Detect which cell encompasses the target text, then output its (X, Y) center coordinate. 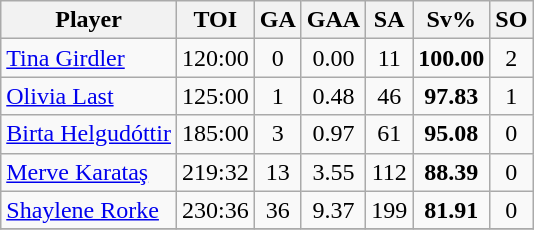
Tina Girdler (89, 58)
13 (278, 172)
0.48 (333, 96)
3 (278, 134)
97.83 (452, 96)
120:00 (215, 58)
95.08 (452, 134)
Birta Helgudóttir (89, 134)
36 (278, 210)
Merve Karataş (89, 172)
46 (390, 96)
Player (89, 20)
9.37 (333, 210)
112 (390, 172)
GA (278, 20)
230:36 (215, 210)
88.39 (452, 172)
100.00 (452, 58)
81.91 (452, 210)
0.00 (333, 58)
11 (390, 58)
0.97 (333, 134)
185:00 (215, 134)
SA (390, 20)
199 (390, 210)
GAA (333, 20)
TOI (215, 20)
2 (512, 58)
SO (512, 20)
61 (390, 134)
125:00 (215, 96)
Shaylene Rorke (89, 210)
Sv% (452, 20)
219:32 (215, 172)
Olivia Last (89, 96)
3.55 (333, 172)
